Capture the cell that displays the provided text and extract its (x, y) central coordinate. 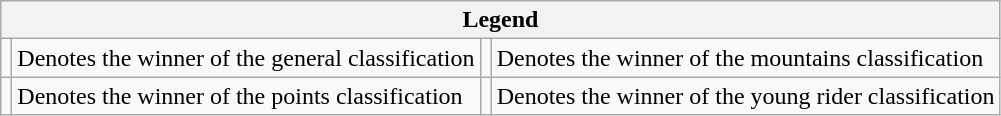
Denotes the winner of the points classification (246, 96)
Denotes the winner of the mountains classification (746, 58)
Legend (500, 20)
Denotes the winner of the general classification (246, 58)
Denotes the winner of the young rider classification (746, 96)
